Search for the cell housing the specified text and yield its (x, y) center coordinate. 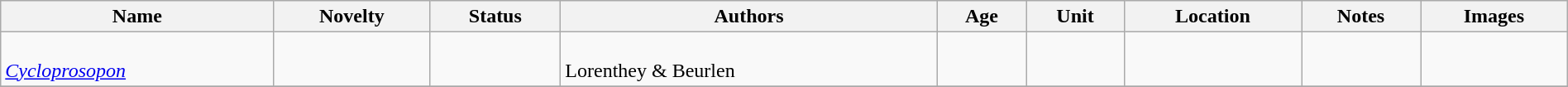
Images (1494, 17)
Name (137, 17)
Novelty (352, 17)
Authors (749, 17)
Status (495, 17)
Unit (1075, 17)
Notes (1361, 17)
Age (981, 17)
Location (1212, 17)
Lorenthey & Beurlen (749, 60)
Cycloprosopon (137, 60)
